Identify which cell holds the provided text, then report its [X, Y] central coordinate. 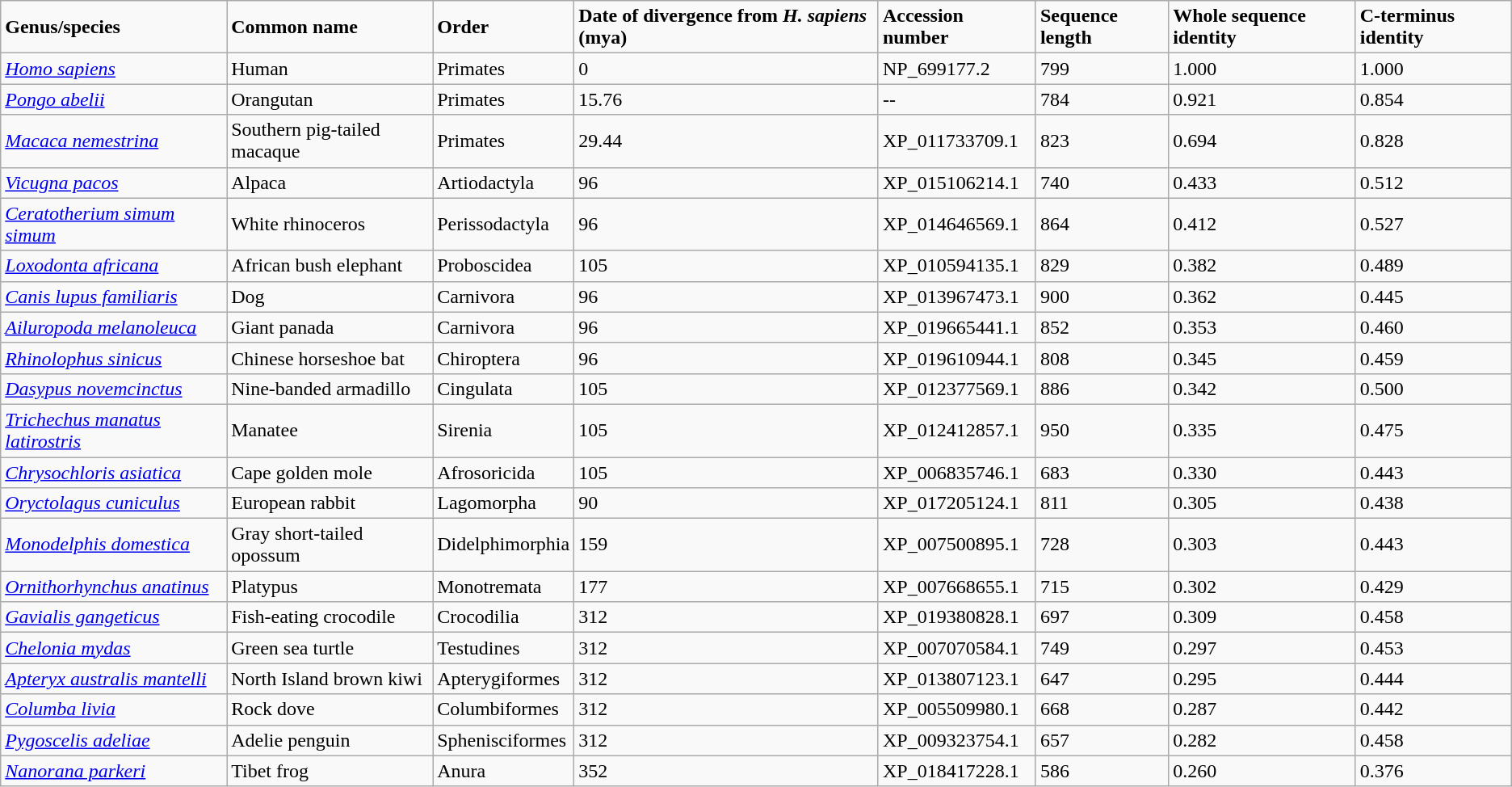
Lagomorpha [504, 503]
Ornithorhynchus anatinus [114, 587]
Loxodonta africana [114, 266]
0.302 [1262, 587]
0.353 [1262, 327]
Anura [504, 771]
728 [1102, 545]
Manatee [330, 430]
852 [1102, 327]
0.500 [1433, 389]
Rock dove [330, 709]
0.527 [1433, 225]
XP_009323754.1 [956, 740]
864 [1102, 225]
Crocodilia [504, 617]
657 [1102, 740]
Artiodactyla [504, 183]
0.309 [1262, 617]
Fish-eating crocodile [330, 617]
Adelie penguin [330, 740]
European rabbit [330, 503]
XP_007070584.1 [956, 648]
177 [727, 587]
Order [504, 27]
Orangutan [330, 99]
0.854 [1433, 99]
Columba livia [114, 709]
XP_006835746.1 [956, 473]
Chinese horseshoe bat [330, 358]
Sphenisciformes [504, 740]
0.282 [1262, 740]
0.287 [1262, 709]
0.694 [1262, 141]
XP_015106214.1 [956, 183]
Chiroptera [504, 358]
XP_018417228.1 [956, 771]
Apterygiformes [504, 679]
0.512 [1433, 183]
Human [330, 69]
Common name [330, 27]
0.260 [1262, 771]
Pygoscelis adeliae [114, 740]
0.362 [1262, 297]
697 [1102, 617]
Macaca nemestrina [114, 141]
811 [1102, 503]
Trichechus manatus latirostris [114, 430]
0.335 [1262, 430]
Platypus [330, 587]
0.376 [1433, 771]
Ailuropoda melanoleuca [114, 327]
0.453 [1433, 648]
0.330 [1262, 473]
0.475 [1433, 430]
950 [1102, 430]
XP_011733709.1 [956, 141]
0.342 [1262, 389]
XP_010594135.1 [956, 266]
0.438 [1433, 503]
683 [1102, 473]
715 [1102, 587]
Monodelphis domestica [114, 545]
North Island brown kiwi [330, 679]
Date of divergence from H. sapiens (mya) [727, 27]
0 [727, 69]
-- [956, 99]
0.489 [1433, 266]
0.429 [1433, 587]
Giant panada [330, 327]
159 [727, 545]
0.345 [1262, 358]
823 [1102, 141]
Rhinolophus sinicus [114, 358]
Southern pig-tailed macaque [330, 141]
Sequence length [1102, 27]
740 [1102, 183]
900 [1102, 297]
Chelonia mydas [114, 648]
0.412 [1262, 225]
Whole sequence identity [1262, 27]
784 [1102, 99]
White rhinoceros [330, 225]
352 [727, 771]
29.44 [727, 141]
Pongo abelii [114, 99]
XP_017205124.1 [956, 503]
90 [727, 503]
Homo sapiens [114, 69]
Nanorana parkeri [114, 771]
Perissodactyla [504, 225]
XP_019380828.1 [956, 617]
Cape golden mole [330, 473]
0.382 [1262, 266]
XP_005509980.1 [956, 709]
Ceratotherium simum simum [114, 225]
Testudines [504, 648]
Monotremata [504, 587]
XP_013807123.1 [956, 679]
Canis lupus familiaris [114, 297]
XP_012377569.1 [956, 389]
Gavialis gangeticus [114, 617]
Afrosoricida [504, 473]
0.444 [1433, 679]
Apteryx australis mantelli [114, 679]
Chrysochloris asiatica [114, 473]
African bush elephant [330, 266]
0.828 [1433, 141]
XP_014646569.1 [956, 225]
0.297 [1262, 648]
Tibet frog [330, 771]
NP_699177.2 [956, 69]
Cingulata [504, 389]
586 [1102, 771]
Green sea turtle [330, 648]
Dog [330, 297]
829 [1102, 266]
XP_012412857.1 [956, 430]
0.442 [1433, 709]
0.433 [1262, 183]
647 [1102, 679]
668 [1102, 709]
Accession number [956, 27]
0.460 [1433, 327]
Nine-banded armadillo [330, 389]
808 [1102, 358]
Columbiformes [504, 709]
749 [1102, 648]
Oryctolagus cuniculus [114, 503]
Proboscidea [504, 266]
XP_013967473.1 [956, 297]
C-terminus identity [1433, 27]
XP_019665441.1 [956, 327]
XP_019610944.1 [956, 358]
0.445 [1433, 297]
XP_007668655.1 [956, 587]
886 [1102, 389]
Genus/species [114, 27]
15.76 [727, 99]
Vicugna pacos [114, 183]
Dasypus novemcinctus [114, 389]
0.303 [1262, 545]
Didelphimorphia [504, 545]
XP_007500895.1 [956, 545]
Sirenia [504, 430]
Gray short-tailed opossum [330, 545]
799 [1102, 69]
0.921 [1262, 99]
0.459 [1433, 358]
Alpaca [330, 183]
0.295 [1262, 679]
0.305 [1262, 503]
